Scan for the cell matching the given text and deliver its [X, Y] coordinate at center. 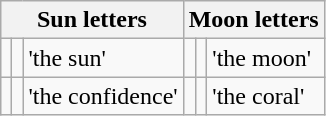
Moon letters [254, 20]
'the coral' [266, 96]
'the moon' [266, 58]
Sun letters [92, 20]
'the sun' [103, 58]
'the confidence' [103, 96]
